Find where the given text appears and provide that cell's center as [x, y] coordinate. 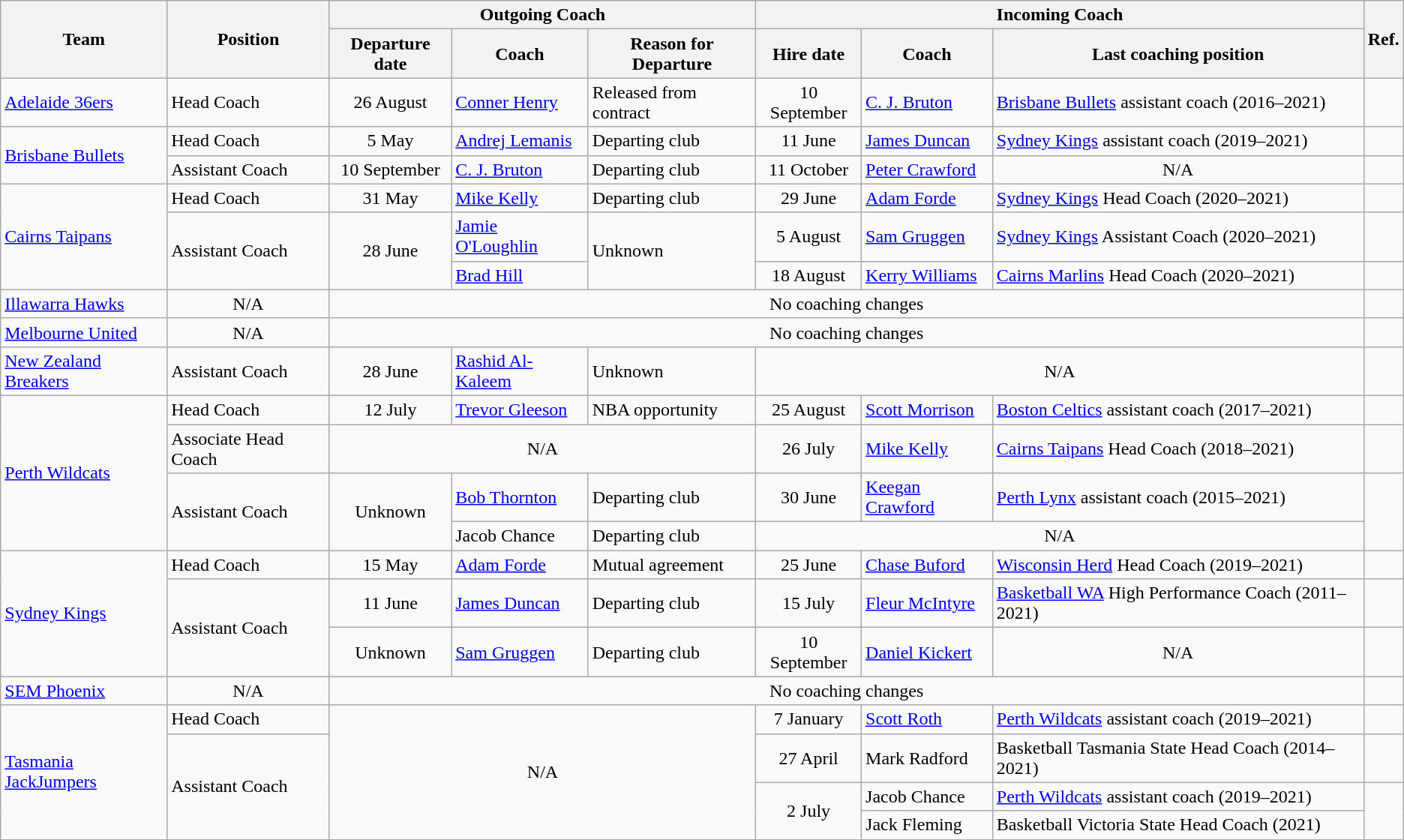
Wisconsin Herd Head Coach (2019–2021) [1177, 565]
Position [248, 39]
Perth Lynx assistant coach (2015–2021) [1177, 498]
Sydney Kings [84, 613]
5 August [808, 237]
Mutual agreement [672, 565]
Fleur McIntyre [927, 603]
Basketball Victoria State Head Coach (2021) [1177, 825]
Associate Head Coach [248, 448]
26 August [390, 102]
Peter Crawford [927, 169]
7 January [808, 719]
Boston Celtics assistant coach (2017–2021) [1177, 409]
26 July [808, 448]
Keegan Crawford [927, 498]
NBA opportunity [672, 409]
Adelaide 36ers [84, 102]
Cairns Marlins Head Coach (2020–2021) [1177, 275]
Reason for Departure [672, 54]
Chase Buford [927, 565]
Last coaching position [1177, 54]
Tasmania JackJumpers [84, 772]
Outgoing Coach [542, 15]
Daniel Kickert [927, 652]
Bob Thornton [520, 498]
15 July [808, 603]
Kerry Williams [927, 275]
Scott Roth [927, 719]
Cairns Taipans [84, 237]
Rashid Al-Kaleem [520, 370]
Team [84, 39]
27 April [808, 757]
Sydney Kings Assistant Coach (2020–2021) [1177, 237]
Sydney Kings Head Coach (2020–2021) [1177, 198]
Basketball WA High Performance Coach (2011–2021) [1177, 603]
12 July [390, 409]
30 June [808, 498]
New Zealand Breakers [84, 370]
Melbourne United [84, 332]
Incoming Coach [1060, 15]
18 August [808, 275]
Scott Morrison [927, 409]
Mark Radford [927, 757]
Jack Fleming [927, 825]
Illawarra Hawks [84, 304]
Released from contract [672, 102]
SEM Phoenix [84, 691]
Basketball Tasmania State Head Coach (2014–2021) [1177, 757]
15 May [390, 565]
Departure date [390, 54]
Perth Wildcats [84, 472]
25 June [808, 565]
Brisbane Bullets assistant coach (2016–2021) [1177, 102]
Jamie O'Loughlin [520, 237]
Sydney Kings assistant coach (2019–2021) [1177, 141]
5 May [390, 141]
29 June [808, 198]
Ref. [1383, 39]
Hire date [808, 54]
Trevor Gleeson [520, 409]
31 May [390, 198]
Andrej Lemanis [520, 141]
Conner Henry [520, 102]
Cairns Taipans Head Coach (2018–2021) [1177, 448]
11 October [808, 169]
2 July [808, 811]
Brad Hill [520, 275]
25 August [808, 409]
Brisbane Bullets [84, 155]
